Identify which cell holds the provided text, then report its (X, Y) central coordinate. 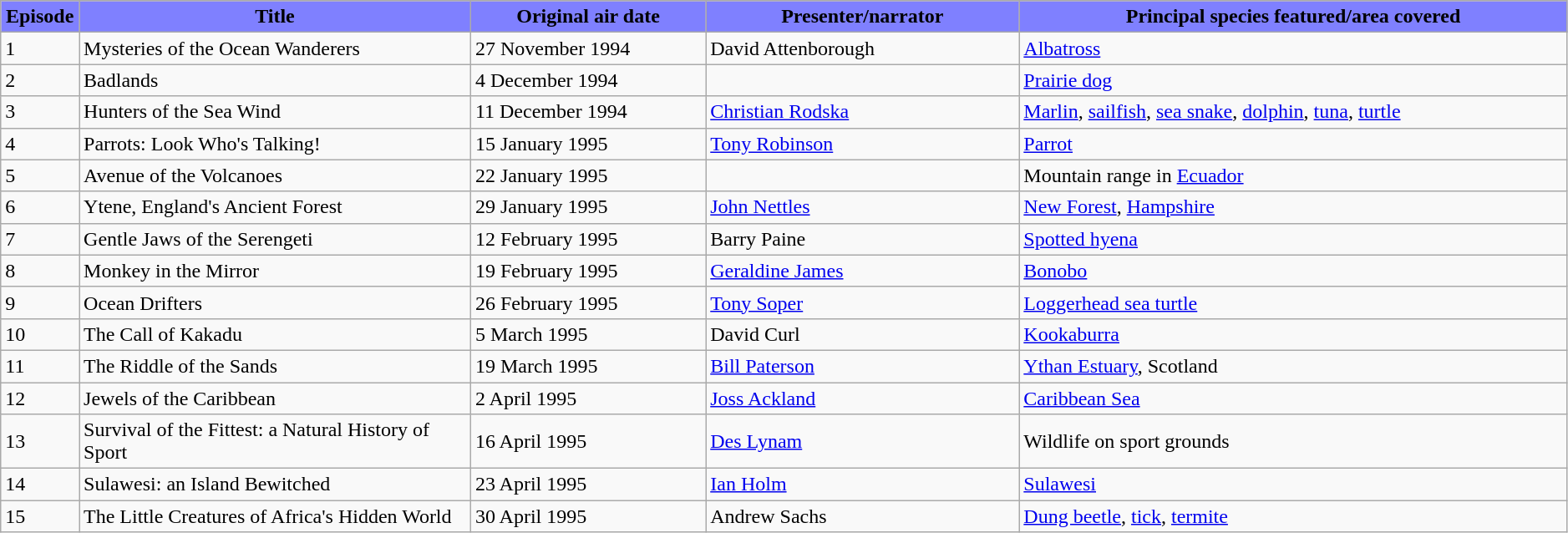
26 February 1995 (588, 302)
19 March 1995 (588, 366)
16 April 1995 (588, 441)
14 (40, 485)
5 (40, 175)
Survival of the Fittest: a Natural History of Sport (276, 441)
Jewels of the Caribbean (276, 398)
Mysteries of the Ocean Wanderers (276, 48)
9 (40, 302)
7 (40, 239)
Badlands (276, 80)
Wildlife on sport grounds (1293, 441)
The Little Creatures of Africa's Hidden World (276, 516)
Parrot (1293, 144)
Bill Paterson (862, 366)
22 January 1995 (588, 175)
Bonobo (1293, 271)
12 February 1995 (588, 239)
Christian Rodska (862, 112)
Tony Soper (862, 302)
11 December 1994 (588, 112)
8 (40, 271)
Sulawesi (1293, 485)
Sulawesi: an Island Bewitched (276, 485)
15 (40, 516)
Gentle Jaws of the Serengeti (276, 239)
15 January 1995 (588, 144)
11 (40, 366)
10 (40, 334)
Loggerhead sea turtle (1293, 302)
4 December 1994 (588, 80)
12 (40, 398)
Principal species featured/area covered (1293, 17)
Ythan Estuary, Scotland (1293, 366)
Albatross (1293, 48)
3 (40, 112)
19 February 1995 (588, 271)
Andrew Sachs (862, 516)
Spotted hyena (1293, 239)
Kookaburra (1293, 334)
The Call of Kakadu (276, 334)
Avenue of the Volcanoes (276, 175)
David Attenborough (862, 48)
29 January 1995 (588, 207)
2 April 1995 (588, 398)
5 March 1995 (588, 334)
Mountain range in Ecuador (1293, 175)
Ytene, England's Ancient Forest (276, 207)
David Curl (862, 334)
Presenter/narrator (862, 17)
2 (40, 80)
23 April 1995 (588, 485)
Geraldine James (862, 271)
Ocean Drifters (276, 302)
Dung beetle, tick, termite (1293, 516)
Original air date (588, 17)
New Forest, Hampshire (1293, 207)
27 November 1994 (588, 48)
Tony Robinson (862, 144)
Des Lynam (862, 441)
The Riddle of the Sands (276, 366)
Title (276, 17)
Caribbean Sea (1293, 398)
Episode (40, 17)
6 (40, 207)
John Nettles (862, 207)
Hunters of the Sea Wind (276, 112)
4 (40, 144)
30 April 1995 (588, 516)
Monkey in the Mirror (276, 271)
1 (40, 48)
Marlin, sailfish, sea snake, dolphin, tuna, turtle (1293, 112)
Ian Holm (862, 485)
Joss Ackland (862, 398)
13 (40, 441)
Prairie dog (1293, 80)
Barry Paine (862, 239)
Parrots: Look Who's Talking! (276, 144)
